Determine the [x, y] coordinate at the center of the cell enclosing the given text.  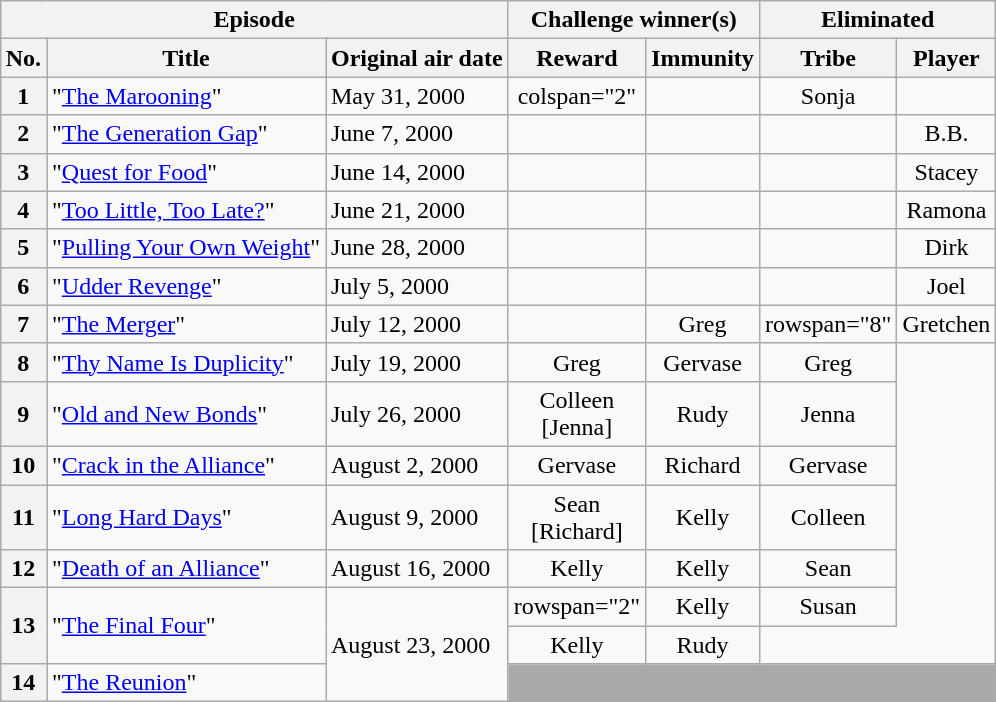
14 [23, 683]
"Quest for Food" [186, 172]
"Long Hard Days" [186, 516]
9 [23, 414]
Reward [577, 58]
"The Final Four" [186, 626]
colspan="2" [577, 96]
Title [186, 58]
Tribe [828, 58]
Sean[Richard] [577, 516]
May 31, 2000 [418, 96]
June 14, 2000 [418, 172]
10 [23, 465]
June 28, 2000 [418, 248]
"The Generation Gap" [186, 134]
4 [23, 210]
"The Merger" [186, 324]
13 [23, 626]
1 [23, 96]
Sonja [828, 96]
rowspan="2" [577, 607]
"Crack in the Alliance" [186, 465]
Gretchen [946, 324]
"Udder Revenge" [186, 286]
2 [23, 134]
"Thy Name Is Duplicity" [186, 362]
"The Reunion" [186, 683]
Episode [254, 20]
Eliminated [878, 20]
6 [23, 286]
August 2, 2000 [418, 465]
July 26, 2000 [418, 414]
July 12, 2000 [418, 324]
12 [23, 569]
rowspan="8" [828, 324]
"Pulling Your Own Weight" [186, 248]
June 21, 2000 [418, 210]
Sean [828, 569]
B.B. [946, 134]
No. [23, 58]
3 [23, 172]
Original air date [418, 58]
"Old and New Bonds" [186, 414]
Immunity [703, 58]
"Too Little, Too Late?" [186, 210]
July 19, 2000 [418, 362]
"Death of an Alliance" [186, 569]
Challenge winner(s) [634, 20]
Stacey [946, 172]
July 5, 2000 [418, 286]
Colleen [828, 516]
Joel [946, 286]
Richard [703, 465]
Jenna [828, 414]
5 [23, 248]
Susan [828, 607]
7 [23, 324]
Ramona [946, 210]
Player [946, 58]
Colleen[Jenna] [577, 414]
8 [23, 362]
June 7, 2000 [418, 134]
August 9, 2000 [418, 516]
Dirk [946, 248]
August 23, 2000 [418, 645]
11 [23, 516]
August 16, 2000 [418, 569]
"The Marooning" [186, 96]
